Find where the given text appears and provide that cell's center as [x, y] coordinate. 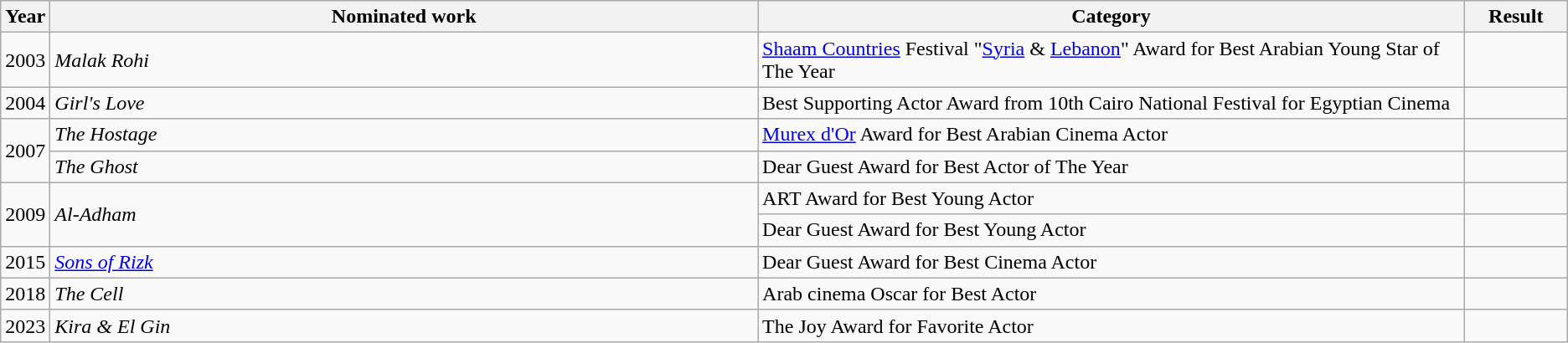
ART Award for Best Young Actor [1112, 198]
2004 [25, 103]
The Cell [404, 294]
2009 [25, 214]
Girl's Love [404, 103]
Dear Guest Award for Best Young Actor [1112, 230]
Dear Guest Award for Best Cinema Actor [1112, 262]
2003 [25, 60]
Sons of Rizk [404, 262]
Nominated work [404, 17]
2023 [25, 325]
Al-Adham [404, 214]
2007 [25, 151]
Dear Guest Award for Best Actor of The Year [1112, 166]
Result [1516, 17]
The Joy Award for Favorite Actor [1112, 325]
The Hostage [404, 135]
Year [25, 17]
Malak Rohi [404, 60]
2018 [25, 294]
Shaam Countries Festival "Syria & Lebanon" Award for Best Arabian Young Star of The Year [1112, 60]
Arab cinema Oscar for Best Actor [1112, 294]
The Ghost [404, 166]
Best Supporting Actor Award from 10th Cairo National Festival for Egyptian Cinema [1112, 103]
Kira & El Gin [404, 325]
2015 [25, 262]
Category [1112, 17]
Murex d'Or Award for Best Arabian Cinema Actor [1112, 135]
